For the text-containing cell, return its midpoint in [x, y] coordinate format. 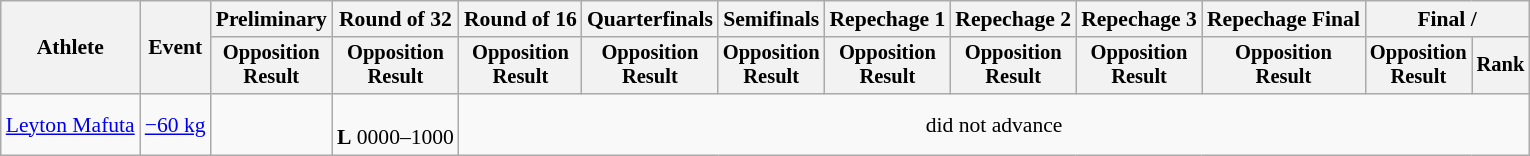
Final / [1447, 19]
Rank [1501, 66]
Leyton Mafuta [70, 124]
Repechage Final [1284, 19]
Round of 32 [396, 19]
Event [176, 48]
Athlete [70, 48]
Repechage 2 [1013, 19]
Quarterfinals [650, 19]
Repechage 1 [887, 19]
Round of 16 [520, 19]
did not advance [994, 124]
−60 kg [176, 124]
Semifinals [772, 19]
L 0000–1000 [396, 124]
Preliminary [272, 19]
Repechage 3 [1139, 19]
